Provide the (X, Y) coordinate of the cell's center where the given text is located.  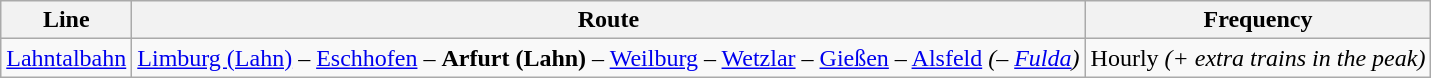
Lahntalbahn (66, 58)
Frequency (1258, 20)
Hourly (+ extra trains in the peak) (1258, 58)
Line (66, 20)
Route (608, 20)
Limburg (Lahn) – Eschhofen – Arfurt (Lahn) – Weilburg – Wetzlar – Gießen – Alsfeld (– Fulda) (608, 58)
